Scan for the cell matching the given text and deliver its [X, Y] coordinate at center. 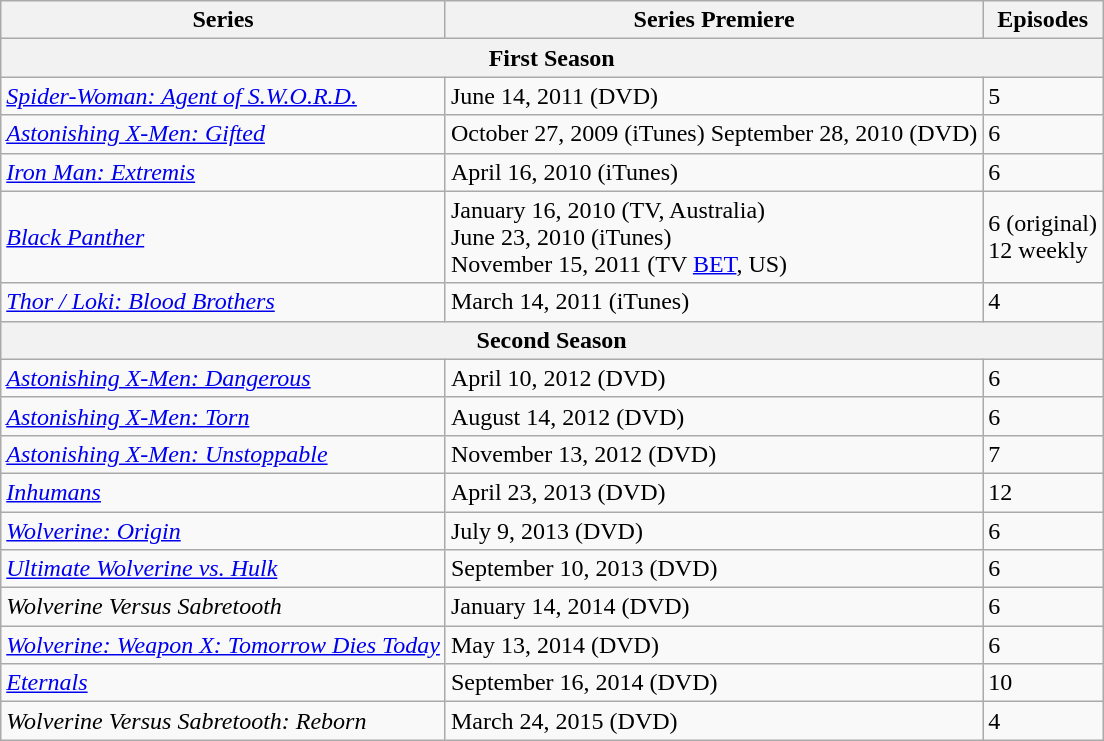
Wolverine Versus Sabretooth [224, 607]
Astonishing X-Men: Dangerous [224, 378]
Series Premiere [714, 20]
7 [1043, 454]
Series [224, 20]
July 9, 2013 (DVD) [714, 531]
April 16, 2010 (iTunes) [714, 172]
Inhumans [224, 492]
August 14, 2012 (DVD) [714, 416]
Astonishing X-Men: Gifted [224, 134]
March 14, 2011 (iTunes) [714, 302]
Eternals [224, 683]
November 13, 2012 (DVD) [714, 454]
Wolverine: Origin [224, 531]
Wolverine Versus Sabretooth: Reborn [224, 721]
October 27, 2009 (iTunes) September 28, 2010 (DVD) [714, 134]
May 13, 2014 (DVD) [714, 645]
Black Panther [224, 237]
April 10, 2012 (DVD) [714, 378]
Episodes [1043, 20]
September 10, 2013 (DVD) [714, 569]
Ultimate Wolverine vs. Hulk [224, 569]
January 14, 2014 (DVD) [714, 607]
March 24, 2015 (DVD) [714, 721]
January 16, 2010 (TV, Australia)June 23, 2010 (iTunes)November 15, 2011 (TV BET, US) [714, 237]
5 [1043, 96]
April 23, 2013 (DVD) [714, 492]
Spider-Woman: Agent of S.W.O.R.D. [224, 96]
Astonishing X-Men: Torn [224, 416]
6 (original)12 weekly [1043, 237]
Thor / Loki: Blood Brothers [224, 302]
September 16, 2014 (DVD) [714, 683]
First Season [552, 58]
10 [1043, 683]
12 [1043, 492]
Astonishing X-Men: Unstoppable [224, 454]
Wolverine: Weapon X: Tomorrow Dies Today [224, 645]
Second Season [552, 340]
Iron Man: Extremis [224, 172]
June 14, 2011 (DVD) [714, 96]
